Detect which cell encompasses the target text, then output its (X, Y) center coordinate. 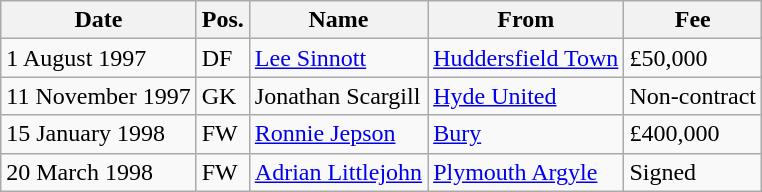
Signed (693, 172)
From (526, 20)
1 August 1997 (98, 58)
Hyde United (526, 96)
15 January 1998 (98, 134)
Date (98, 20)
£400,000 (693, 134)
20 March 1998 (98, 172)
GK (222, 96)
Adrian Littlejohn (338, 172)
Fee (693, 20)
DF (222, 58)
Plymouth Argyle (526, 172)
Huddersfield Town (526, 58)
Ronnie Jepson (338, 134)
Name (338, 20)
Pos. (222, 20)
£50,000 (693, 58)
11 November 1997 (98, 96)
Non-contract (693, 96)
Bury (526, 134)
Lee Sinnott (338, 58)
Jonathan Scargill (338, 96)
